Determine the (X, Y) coordinate at the center of the cell enclosing the given text.  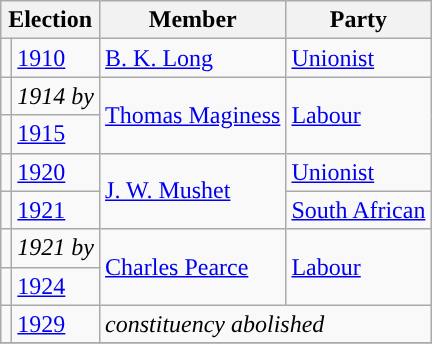
Charles Pearce (193, 267)
Member (193, 20)
1910 (56, 58)
1914 by (56, 96)
J. W. Mushet (193, 191)
1921 by (56, 248)
1921 (56, 210)
Thomas Maginess (193, 115)
constituency abolished (266, 324)
1920 (56, 172)
South African (358, 210)
B. K. Long (193, 58)
1915 (56, 134)
1924 (56, 286)
1929 (56, 324)
Election (50, 20)
Party (358, 20)
